Provide the [x, y] coordinate of the cell's center where the given text is located.  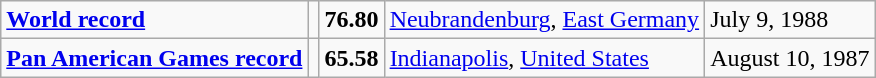
76.80 [352, 20]
July 9, 1988 [790, 20]
Indianapolis, United States [544, 58]
World record [154, 20]
August 10, 1987 [790, 58]
Neubrandenburg, East Germany [544, 20]
65.58 [352, 58]
Pan American Games record [154, 58]
